Detect which cell encompasses the target text, then output its [X, Y] center coordinate. 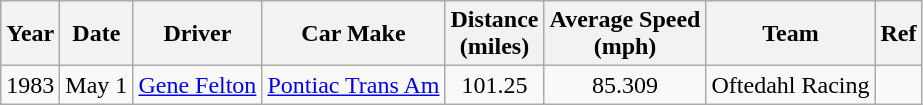
Gene Felton [198, 85]
Driver [198, 34]
May 1 [96, 85]
Car Make [354, 34]
85.309 [625, 85]
Average Speed(mph) [625, 34]
Team [790, 34]
101.25 [494, 85]
Distance(miles) [494, 34]
Year [30, 34]
Oftedahl Racing [790, 85]
Ref [898, 34]
Pontiac Trans Am [354, 85]
1983 [30, 85]
Date [96, 34]
